Extract the [X, Y] coordinate from the center of the cell holding the provided text.  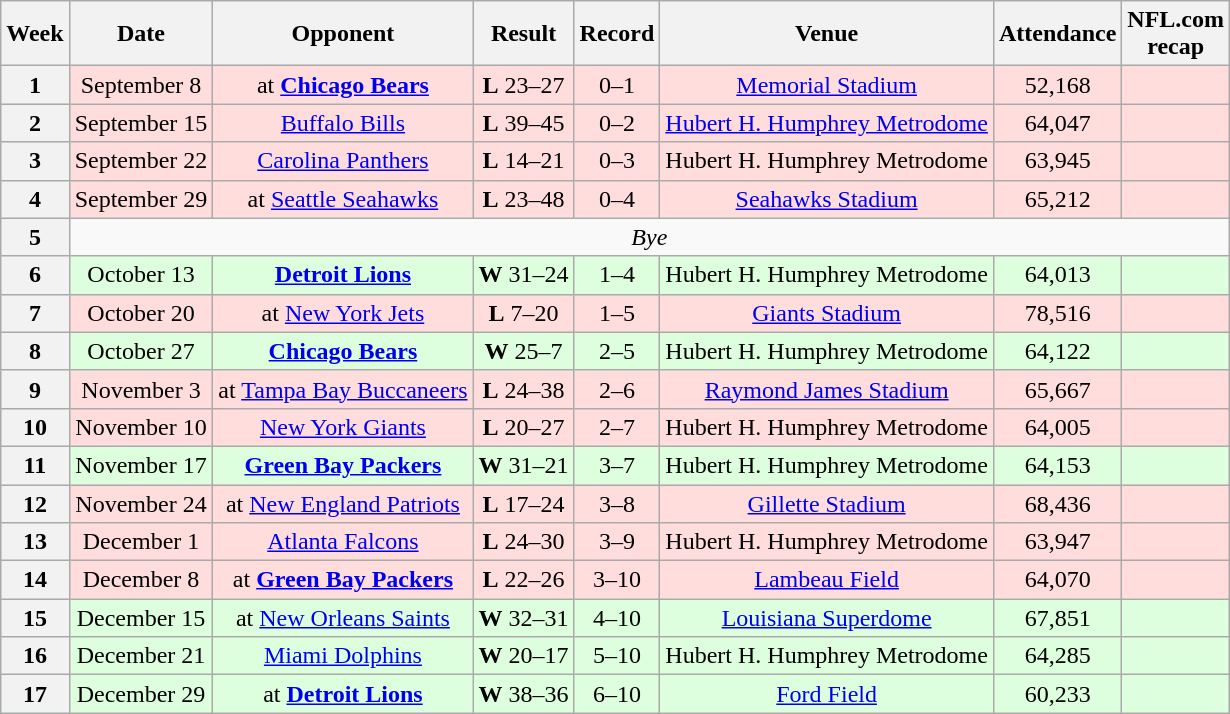
L 20–27 [524, 427]
December 8 [141, 580]
at New York Jets [343, 313]
W 31–21 [524, 465]
W 31–24 [524, 275]
6 [35, 275]
Week [35, 34]
Seahawks Stadium [827, 199]
10 [35, 427]
November 10 [141, 427]
12 [35, 503]
63,947 [1057, 542]
64,122 [1057, 351]
December 15 [141, 618]
W 32–31 [524, 618]
3 [35, 161]
L 17–24 [524, 503]
67,851 [1057, 618]
64,153 [1057, 465]
Louisiana Superdome [827, 618]
at Green Bay Packers [343, 580]
5–10 [617, 656]
December 21 [141, 656]
Carolina Panthers [343, 161]
September 29 [141, 199]
L 22–26 [524, 580]
at Tampa Bay Buccaneers [343, 389]
Ford Field [827, 694]
L 7–20 [524, 313]
0–2 [617, 123]
at Seattle Seahawks [343, 199]
Detroit Lions [343, 275]
11 [35, 465]
5 [35, 237]
at New Orleans Saints [343, 618]
14 [35, 580]
78,516 [1057, 313]
63,945 [1057, 161]
64,070 [1057, 580]
Date [141, 34]
2–7 [617, 427]
L 24–30 [524, 542]
November 17 [141, 465]
2 [35, 123]
at New England Patriots [343, 503]
2–6 [617, 389]
6–10 [617, 694]
15 [35, 618]
64,285 [1057, 656]
64,013 [1057, 275]
December 1 [141, 542]
Venue [827, 34]
October 27 [141, 351]
17 [35, 694]
at Detroit Lions [343, 694]
52,168 [1057, 85]
L 23–48 [524, 199]
Record [617, 34]
W 38–36 [524, 694]
0–1 [617, 85]
60,233 [1057, 694]
3–8 [617, 503]
64,047 [1057, 123]
NFL.comrecap [1176, 34]
13 [35, 542]
4–10 [617, 618]
Result [524, 34]
Memorial Stadium [827, 85]
Atlanta Falcons [343, 542]
65,212 [1057, 199]
Chicago Bears [343, 351]
December 29 [141, 694]
4 [35, 199]
W 20–17 [524, 656]
October 13 [141, 275]
65,667 [1057, 389]
9 [35, 389]
at Chicago Bears [343, 85]
September 15 [141, 123]
Buffalo Bills [343, 123]
0–4 [617, 199]
Bye [649, 237]
3–7 [617, 465]
W 25–7 [524, 351]
68,436 [1057, 503]
1–5 [617, 313]
2–5 [617, 351]
Miami Dolphins [343, 656]
3–10 [617, 580]
September 8 [141, 85]
0–3 [617, 161]
November 24 [141, 503]
October 20 [141, 313]
November 3 [141, 389]
Green Bay Packers [343, 465]
1–4 [617, 275]
L 23–27 [524, 85]
Giants Stadium [827, 313]
8 [35, 351]
64,005 [1057, 427]
New York Giants [343, 427]
Opponent [343, 34]
16 [35, 656]
September 22 [141, 161]
7 [35, 313]
L 39–45 [524, 123]
Raymond James Stadium [827, 389]
L 24–38 [524, 389]
Lambeau Field [827, 580]
L 14–21 [524, 161]
Gillette Stadium [827, 503]
3–9 [617, 542]
Attendance [1057, 34]
1 [35, 85]
